Return the [x, y] coordinate for the center point of the cell that contains the specified text.  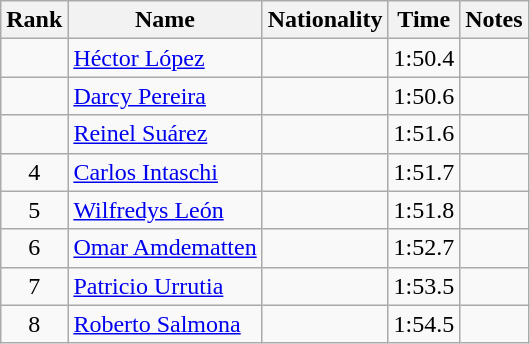
1:51.8 [424, 210]
1:53.5 [424, 286]
1:52.7 [424, 248]
Reinel Suárez [165, 134]
1:51.7 [424, 172]
Rank [34, 20]
Notes [494, 20]
6 [34, 248]
1:54.5 [424, 324]
Time [424, 20]
1:51.6 [424, 134]
7 [34, 286]
5 [34, 210]
1:50.4 [424, 58]
4 [34, 172]
Omar Amdematten [165, 248]
Nationality [325, 20]
1:50.6 [424, 96]
Name [165, 20]
Darcy Pereira [165, 96]
Wilfredys León [165, 210]
Carlos Intaschi [165, 172]
Héctor López [165, 58]
Patricio Urrutia [165, 286]
Roberto Salmona [165, 324]
8 [34, 324]
